Detect which cell encompasses the target text, then output its [X, Y] center coordinate. 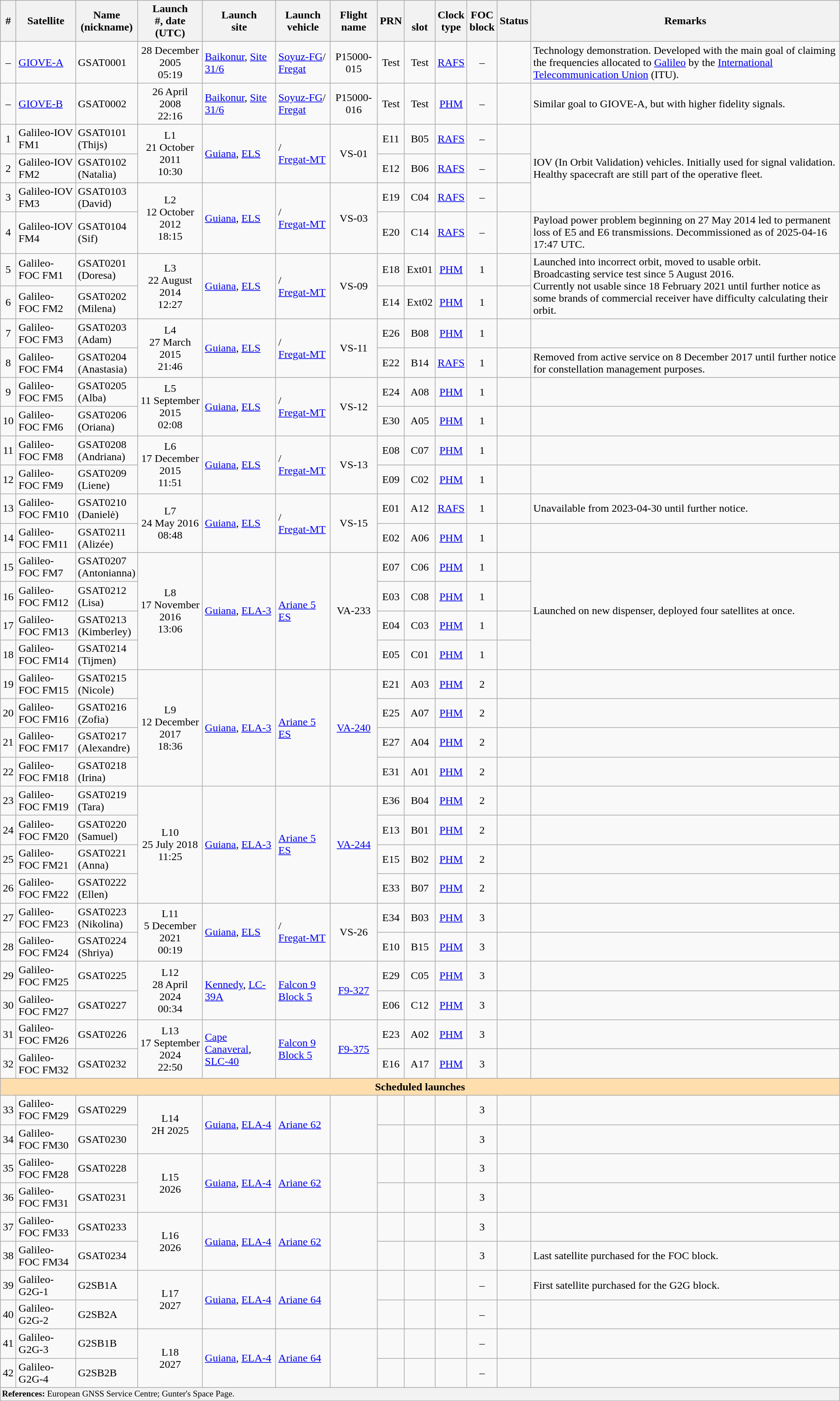
E27 [391, 742]
Galileo-FOC FM18 [46, 771]
E10 [391, 947]
GSAT0223 (Nikolina) [107, 918]
GSAT0201 (Doresa) [107, 269]
L7 24 May 201608:48 [170, 523]
E04 [391, 626]
Galileo-FOC FM16 [46, 713]
7 [8, 333]
L6 17 December 201511:51 [170, 465]
Galileo-IOV FM1 [46, 139]
Galileo-FOC FM8 [46, 450]
Galileo-G2G-3 [46, 1343]
Galileo-FOC FM23 [46, 918]
VA-240 [354, 728]
B06 [420, 168]
39 [8, 1285]
GSAT0219 (Tara) [107, 801]
Galileo-FOC FM33 [46, 1226]
Galileo-IOV FM2 [46, 168]
A12 [420, 509]
C14 [420, 233]
36 [8, 1198]
Last satellite purchased for the FOC block. [685, 1256]
L1228 April 202400:34 [170, 991]
19 [8, 684]
A08 [420, 391]
A02 [420, 1034]
E02 [391, 538]
E30 [391, 421]
GSAT0221 (Anna) [107, 859]
P15000-016 [354, 104]
35 [8, 1168]
GSAT0216 (Zofia) [107, 713]
25 [8, 859]
C04 [420, 198]
Galileo-G2G-1 [46, 1285]
Galileo-FOC FM7 [46, 567]
C02 [420, 479]
C08 [420, 596]
Galileo-FOC FM34 [46, 1256]
C06 [420, 567]
41 [8, 1343]
G2SB2A [107, 1314]
GSAT0210 (Danielė) [107, 509]
Unavailable from 2023-04-30 until further notice. [685, 509]
L162026 [170, 1241]
C05 [420, 976]
Launched on new dispenser, deployed four satellites at once. [685, 611]
IOV (In Orbit Validation) vehicles. Initially used for signal validation. Healthy spacecraft are still part of the operative fleet. [685, 168]
L1 21 October 201110:30 [170, 154]
P15000-015 [354, 62]
Flight name [354, 21]
A01 [420, 771]
Galileo-FOC FM14 [46, 654]
Galileo-FOC FM17 [46, 742]
E23 [391, 1034]
G2SB1B [107, 1343]
FOC block [482, 21]
E29 [391, 976]
B14 [420, 363]
Removed from active service on 8 December 2017 until further notice for constellation management purposes. [685, 363]
B07 [420, 888]
42 [8, 1373]
E12 [391, 168]
E13 [391, 830]
GSAT0212 (Lisa) [107, 596]
L3 22 August 201412:27 [170, 286]
E33 [391, 888]
L182027 [170, 1358]
L2 12 October 201218:15 [170, 218]
Galileo-FOC FM6 [46, 421]
B15 [420, 947]
GSAT0102 (Natalia) [107, 168]
G2SB1A [107, 1285]
37 [8, 1226]
GSAT0224 (Shriya) [107, 947]
18 [8, 654]
Galileo-FOC FM1 [46, 269]
12 [8, 479]
Galileo-FOC FM30 [46, 1139]
Galileo-G2G-2 [46, 1314]
C03 [420, 626]
VS-11 [354, 348]
L8 17 November 201613:06 [170, 611]
GSAT0206 (Oriana) [107, 421]
GIOVE-A [46, 62]
Launch site [239, 21]
Galileo-FOC FM32 [46, 1064]
VA-244 [354, 844]
F9-327 [354, 991]
L1317 September 202422:50 [170, 1049]
GSAT0202 (Milena) [107, 303]
Galileo-FOC FM28 [46, 1168]
GSAT0226 [107, 1034]
30 [8, 1006]
A07 [420, 713]
Galileo-FOC FM25 [46, 976]
GSAT0229 [107, 1110]
GSAT0208 (Andriana) [107, 450]
GSAT0217 (Alexandre) [107, 742]
Name (nickname) [107, 21]
GSAT0214 (Tijmen) [107, 654]
B05 [420, 139]
Galileo-FOC FM19 [46, 801]
GSAT0228 [107, 1168]
Remarks [685, 21]
38 [8, 1256]
E14 [391, 303]
PRN [391, 21]
Clock type [451, 21]
E15 [391, 859]
GSAT0220 (Samuel) [107, 830]
Similar goal to GIOVE-A, but with higher fidelity signals. [685, 104]
L4 27 March 201521:46 [170, 348]
29 [8, 976]
GSAT0001 [107, 62]
Launch vehicle [303, 21]
31 [8, 1034]
F9-375 [354, 1049]
E07 [391, 567]
L10 25 July 201811:25 [170, 844]
Galileo-FOC FM11 [46, 538]
23 [8, 801]
C07 [420, 450]
Scheduled launches [420, 1087]
Ext02 [420, 303]
E11 [391, 139]
11 [8, 450]
GSAT0218 (Irina) [107, 771]
GSAT0205 (Alba) [107, 391]
Kennedy, LC-39A [239, 991]
5 [8, 269]
A06 [420, 538]
Satellite [46, 21]
9 [8, 391]
10 [8, 421]
E22 [391, 363]
B01 [420, 830]
E31 [391, 771]
GSAT0203 (Adam) [107, 333]
GSAT0211 (Alizée) [107, 538]
GSAT0222 (Ellen) [107, 888]
Galileo-FOC FM22 [46, 888]
GSAT0227 [107, 1006]
32 [8, 1064]
28 [8, 947]
L11 5 December 202100:19 [170, 932]
E36 [391, 801]
G2SB2B [107, 1373]
28 December 200505:19 [170, 62]
Galileo-FOC FM2 [46, 303]
Galileo-FOC FM10 [46, 509]
Galileo-FOC FM13 [46, 626]
Status [514, 21]
6 [8, 303]
E24 [391, 391]
VS-12 [354, 406]
E34 [391, 918]
A03 [420, 684]
Galileo-FOC FM24 [46, 947]
E26 [391, 333]
GSAT0232 [107, 1064]
E25 [391, 713]
Galileo-FOC FM4 [46, 363]
24 [8, 830]
GSAT0225 [107, 976]
Galileo-G2G-4 [46, 1373]
26 [8, 888]
GSAT0103 (David) [107, 198]
A04 [420, 742]
GSAT0231 [107, 1198]
Cape Canaveral, SLC-40 [239, 1049]
E18 [391, 269]
E21 [391, 684]
B08 [420, 333]
VS-13 [354, 465]
GSAT0215 (Nicole) [107, 684]
Galileo-FOC FM20 [46, 830]
Launch #, date (UTC) [170, 21]
A17 [420, 1064]
4 [8, 233]
E01 [391, 509]
15 [8, 567]
First satellite purchased for the G2G block. [685, 1285]
27 [8, 918]
Ext01 [420, 269]
E05 [391, 654]
E19 [391, 198]
GIOVE-B [46, 104]
33 [8, 1110]
40 [8, 1314]
Galileo-FOC FM31 [46, 1198]
Galileo-FOC FM29 [46, 1110]
References: European GNSS Service Centre; Gunter's Space Page. [420, 1394]
E08 [391, 450]
E20 [391, 233]
20 [8, 713]
GSAT0230 [107, 1139]
VS-15 [354, 523]
GSAT0101 (Thijs) [107, 139]
VS-03 [354, 218]
slot [420, 21]
Galileo-IOV FM4 [46, 233]
Galileo-FOC FM26 [46, 1034]
L172027 [170, 1300]
L152026 [170, 1183]
GSAT0104 (Sif) [107, 233]
Galileo-IOV FM3 [46, 198]
Payload power problem beginning on 27 May 2014 led to permanent loss of E5 and E6 transmissions. Decommissioned as of 2025-04-16 17:47 UTC. [685, 233]
Galileo-FOC FM5 [46, 391]
GSAT0213 (Kimberley) [107, 626]
C01 [420, 654]
C12 [420, 1006]
34 [8, 1139]
VS-01 [354, 154]
Galileo-FOC FM27 [46, 1006]
21 [8, 742]
L142H 2025 [170, 1124]
VA-233 [354, 611]
VS-26 [354, 932]
L5 11 September 201502:08 [170, 406]
A05 [420, 421]
GSAT0233 [107, 1226]
GSAT0204 (Anastasia) [107, 363]
13 [8, 509]
26 April 200822:16 [170, 104]
L9 12 December 201718:36 [170, 728]
B04 [420, 801]
E16 [391, 1064]
VS-09 [354, 286]
Galileo-FOC FM9 [46, 479]
B02 [420, 859]
E03 [391, 596]
Galileo-FOC FM21 [46, 859]
GSAT0207 (Antonianna) [107, 567]
GSAT0209 (Liene) [107, 479]
Galileo-FOC FM3 [46, 333]
GSAT0002 [107, 104]
17 [8, 626]
E06 [391, 1006]
Galileo-FOC FM15 [46, 684]
GSAT0234 [107, 1256]
E09 [391, 479]
16 [8, 596]
22 [8, 771]
B03 [420, 918]
# [8, 21]
Galileo-FOC FM12 [46, 596]
8 [8, 363]
14 [8, 538]
